Locate the cell with the specified text and output its (x, y) center coordinate. 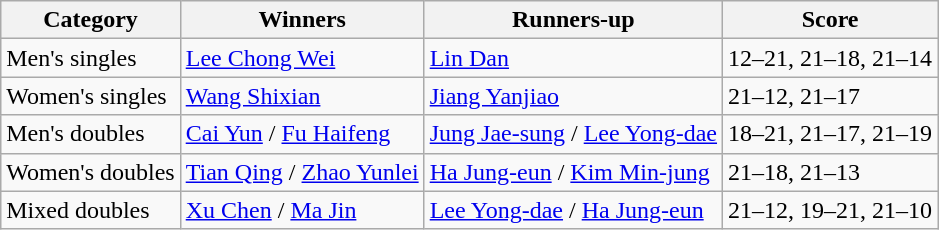
Mixed doubles (90, 210)
Women's singles (90, 96)
Runners-up (573, 20)
12–21, 21–18, 21–14 (830, 58)
21–12, 21–17 (830, 96)
Winners (302, 20)
Score (830, 20)
Lee Chong Wei (302, 58)
Tian Qing / Zhao Yunlei (302, 172)
Lin Dan (573, 58)
Lee Yong-dae / Ha Jung-eun (573, 210)
Cai Yun / Fu Haifeng (302, 134)
18–21, 21–17, 21–19 (830, 134)
Xu Chen / Ma Jin (302, 210)
Women's doubles (90, 172)
21–18, 21–13 (830, 172)
Ha Jung-eun / Kim Min-jung (573, 172)
Wang Shixian (302, 96)
Category (90, 20)
Men's singles (90, 58)
Jung Jae-sung / Lee Yong-dae (573, 134)
Men's doubles (90, 134)
21–12, 19–21, 21–10 (830, 210)
Jiang Yanjiao (573, 96)
